Search for the cell housing the specified text and yield its (X, Y) center coordinate. 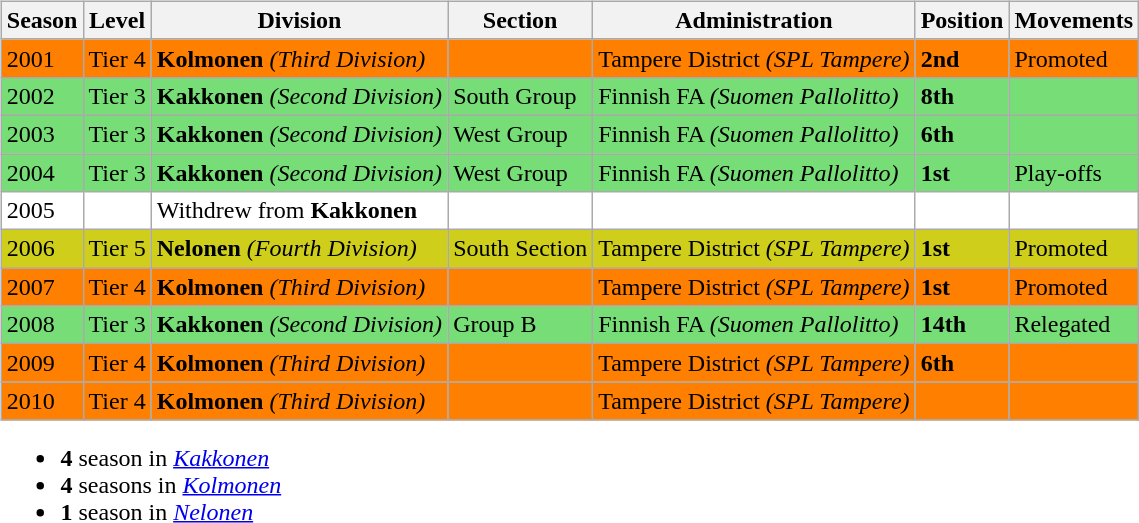
Season (42, 20)
Nelonen (Fourth Division) (299, 249)
2005 (42, 211)
Relegated (1074, 325)
Withdrew from Kakkonen (299, 211)
Play-offs (1074, 173)
Position (962, 20)
14th (962, 325)
2004 (42, 173)
2006 (42, 249)
2010 (42, 401)
2002 (42, 96)
2009 (42, 363)
Group B (520, 325)
2003 (42, 134)
2nd (962, 58)
Section (520, 20)
Division (299, 20)
South Section (520, 249)
8th (962, 96)
Tier 5 (117, 249)
Movements (1074, 20)
Level (117, 20)
South Group (520, 96)
2007 (42, 287)
Administration (754, 20)
2008 (42, 325)
2001 (42, 58)
